Find where the given text appears and provide that cell's center as (X, Y) coordinate. 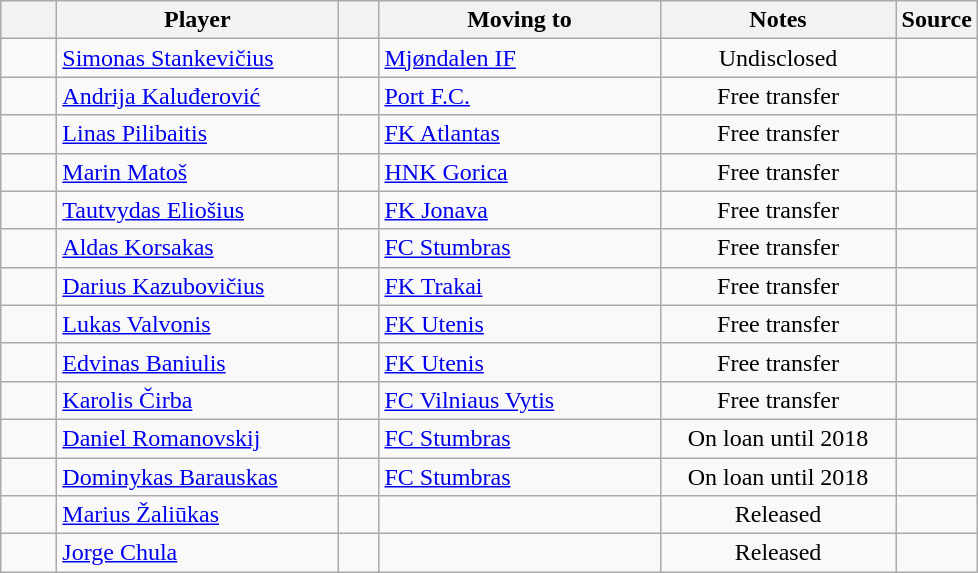
FC Vilniaus Vytis (520, 400)
Darius Kazubovičius (198, 286)
Dominykas Barauskas (198, 477)
Notes (778, 20)
Player (198, 20)
Daniel Romanovskij (198, 438)
Karolis Čirba (198, 400)
Source (936, 20)
Simonas Stankevičius (198, 58)
Undisclosed (778, 58)
Port F.C. (520, 96)
Aldas Korsakas (198, 248)
Jorge Chula (198, 553)
Tautvydas Eliošius (198, 210)
Mjøndalen IF (520, 58)
HNK Gorica (520, 172)
Marius Žaliūkas (198, 515)
Andrija Kaluđerović (198, 96)
Moving to (520, 20)
Edvinas Baniulis (198, 362)
FK Trakai (520, 286)
FK Jonava (520, 210)
Linas Pilibaitis (198, 134)
FK Atlantas (520, 134)
Marin Matoš (198, 172)
Lukas Valvonis (198, 324)
